Output the [x, y] coordinate of the center of the cell containing the given text.  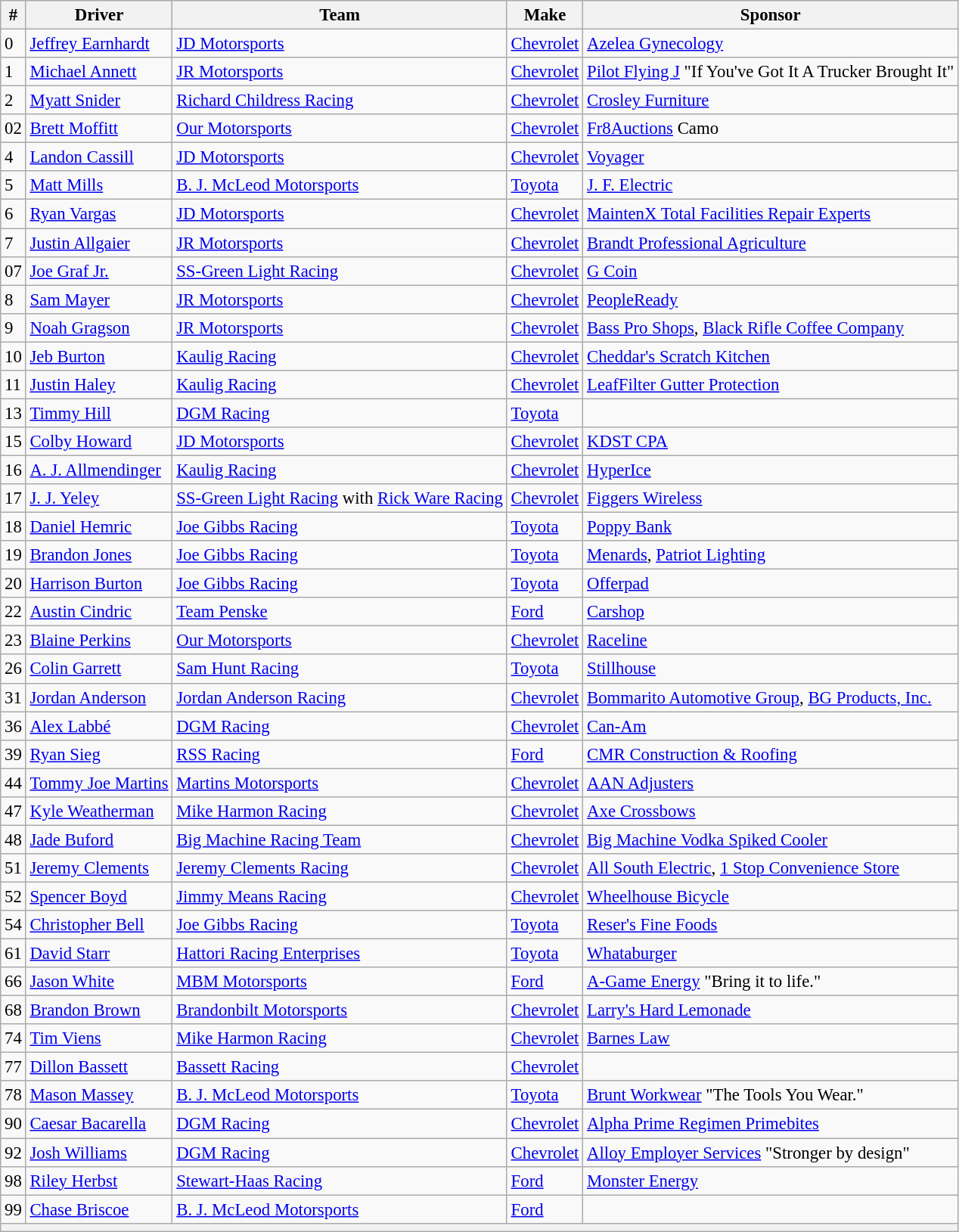
Jeremy Clements [99, 868]
G Coin [771, 271]
19 [14, 555]
KDST CPA [771, 442]
Tim Viens [99, 1038]
16 [14, 470]
Brunt Workwear "The Tools You Wear." [771, 1096]
Barnes Law [771, 1038]
Can-Am [771, 726]
92 [14, 1153]
Reser's Fine Foods [771, 925]
Harrison Burton [99, 584]
Alloy Employer Services "Stronger by design" [771, 1153]
Team [340, 15]
Dillon Bassett [99, 1067]
All South Electric, 1 Stop Convenience Store [771, 868]
13 [14, 413]
A. J. Allmendinger [99, 470]
Offerpad [771, 584]
Monster Energy [771, 1181]
Azelea Gynecology [771, 44]
Brandon Jones [99, 555]
22 [14, 612]
Richard Childress Racing [340, 101]
Justin Haley [99, 385]
Colin Garrett [99, 669]
Pilot Flying J "If You've Got It A Trucker Brought It" [771, 72]
Brandon Brown [99, 1010]
9 [14, 327]
Bassett Racing [340, 1067]
0 [14, 44]
Big Machine Vodka Spiked Cooler [771, 839]
Christopher Bell [99, 925]
HyperIce [771, 470]
Brandt Professional Agriculture [771, 243]
Sam Hunt Racing [340, 669]
Myatt Snider [99, 101]
Jade Buford [99, 839]
74 [14, 1038]
26 [14, 669]
Jeb Burton [99, 356]
Axe Crossbows [771, 812]
47 [14, 812]
52 [14, 896]
J. F. Electric [771, 185]
David Starr [99, 954]
Noah Gragson [99, 327]
Alpha Prime Regimen Primebites [771, 1124]
SS-Green Light Racing [340, 271]
Hattori Racing Enterprises [340, 954]
23 [14, 641]
PeopleReady [771, 299]
Sam Mayer [99, 299]
Menards, Patriot Lighting [771, 555]
Caesar Bacarella [99, 1124]
Figgers Wireless [771, 498]
48 [14, 839]
Daniel Hemric [99, 527]
Jordan Anderson Racing [340, 697]
77 [14, 1067]
Blaine Perkins [99, 641]
Stillhouse [771, 669]
Whataburger [771, 954]
Jordan Anderson [99, 697]
Jeffrey Earnhardt [99, 44]
Spencer Boyd [99, 896]
MBM Motorsports [340, 982]
Mason Massey [99, 1096]
Timmy Hill [99, 413]
Poppy Bank [771, 527]
15 [14, 442]
10 [14, 356]
Justin Allgaier [99, 243]
Riley Herbst [99, 1181]
5 [14, 185]
LeafFilter Gutter Protection [771, 385]
Brandonbilt Motorsports [340, 1010]
Jimmy Means Racing [340, 896]
2 [14, 101]
90 [14, 1124]
68 [14, 1010]
Matt Mills [99, 185]
61 [14, 954]
Big Machine Racing Team [340, 839]
Bass Pro Shops, Black Rifle Coffee Company [771, 327]
6 [14, 214]
Landon Cassill [99, 157]
AAN Adjusters [771, 783]
07 [14, 271]
7 [14, 243]
RSS Racing [340, 754]
Josh Williams [99, 1153]
Team Penske [340, 612]
1 [14, 72]
4 [14, 157]
Cheddar's Scratch Kitchen [771, 356]
02 [14, 129]
Jason White [99, 982]
Michael Annett [99, 72]
44 [14, 783]
MaintenX Total Facilities Repair Experts [771, 214]
SS-Green Light Racing with Rick Ware Racing [340, 498]
99 [14, 1209]
8 [14, 299]
Joe Graf Jr. [99, 271]
Raceline [771, 641]
36 [14, 726]
Chase Briscoe [99, 1209]
CMR Construction & Roofing [771, 754]
Make [545, 15]
18 [14, 527]
Crosley Furniture [771, 101]
Kyle Weatherman [99, 812]
Carshop [771, 612]
31 [14, 697]
Brett Moffitt [99, 129]
Tommy Joe Martins [99, 783]
98 [14, 1181]
Ryan Sieg [99, 754]
Bommarito Automotive Group, BG Products, Inc. [771, 697]
Stewart-Haas Racing [340, 1181]
78 [14, 1096]
Jeremy Clements Racing [340, 868]
Ryan Vargas [99, 214]
11 [14, 385]
39 [14, 754]
Voyager [771, 157]
# [14, 15]
Wheelhouse Bicycle [771, 896]
Alex Labbé [99, 726]
J. J. Yeley [99, 498]
Fr8Auctions Camo [771, 129]
51 [14, 868]
17 [14, 498]
Sponsor [771, 15]
A-Game Energy "Bring it to life." [771, 982]
Larry's Hard Lemonade [771, 1010]
54 [14, 925]
Austin Cindric [99, 612]
Driver [99, 15]
66 [14, 982]
Colby Howard [99, 442]
Martins Motorsports [340, 783]
20 [14, 584]
